Detect which cell encompasses the target text, then output its [X, Y] center coordinate. 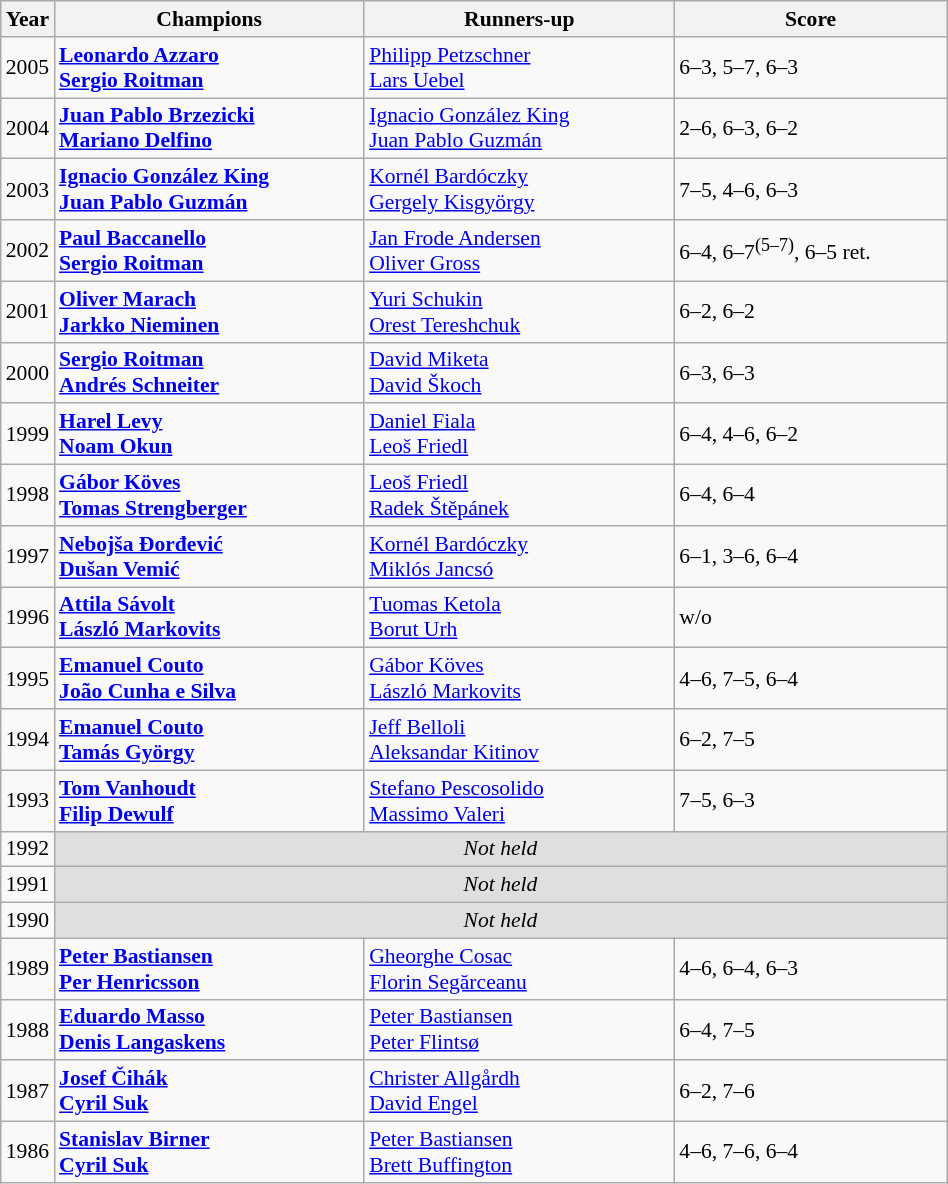
Daniel Fiala Leoš Friedl [519, 434]
1998 [28, 496]
2003 [28, 190]
Gábor Köves László Markovits [519, 678]
6–1, 3–6, 6–4 [810, 556]
Leoš Friedl Radek Štěpánek [519, 496]
Jeff Belloli Aleksandar Kitinov [519, 740]
Score [810, 19]
1995 [28, 678]
Kornél Bardóczky Miklós Jancsó [519, 556]
1987 [28, 1092]
4–6, 7–6, 6–4 [810, 1152]
Runners-up [519, 19]
2000 [28, 372]
1991 [28, 885]
Gheorghe Cosac Florin Segărceanu [519, 968]
1988 [28, 1030]
Peter Bastiansen Peter Flintsø [519, 1030]
6–4, 7–5 [810, 1030]
Kornél Bardóczky Gergely Kisgyörgy [519, 190]
Gábor Köves Tomas Strengberger [209, 496]
Paul Baccanello Sergio Roitman [209, 250]
David Miketa David Škoch [519, 372]
6–3, 5–7, 6–3 [810, 68]
1997 [28, 556]
Sergio Roitman Andrés Schneiter [209, 372]
Champions [209, 19]
6–4, 4–6, 6–2 [810, 434]
Stefano Pescosolido Massimo Valeri [519, 800]
7–5, 6–3 [810, 800]
Oliver Marach Jarkko Nieminen [209, 312]
6–3, 6–3 [810, 372]
Juan Pablo Brzezicki Mariano Delfino [209, 128]
Josef Čihák Cyril Suk [209, 1092]
Tom Vanhoudt Filip Dewulf [209, 800]
1994 [28, 740]
2005 [28, 68]
1992 [28, 849]
2001 [28, 312]
4–6, 6–4, 6–3 [810, 968]
1996 [28, 618]
Peter Bastiansen Per Henricsson [209, 968]
Emanuel Couto João Cunha e Silva [209, 678]
6–2, 6–2 [810, 312]
4–6, 7–5, 6–4 [810, 678]
1999 [28, 434]
Christer Allgårdh David Engel [519, 1092]
1986 [28, 1152]
Leonardo Azzaro Sergio Roitman [209, 68]
Stanislav Birner Cyril Suk [209, 1152]
6–4, 6–4 [810, 496]
6–4, 6–7(5–7), 6–5 ret. [810, 250]
6–2, 7–6 [810, 1092]
Attila Sávolt László Markovits [209, 618]
Eduardo Masso Denis Langaskens [209, 1030]
1990 [28, 921]
2004 [28, 128]
2002 [28, 250]
Peter Bastiansen Brett Buffington [519, 1152]
Philipp Petzschner Lars Uebel [519, 68]
Tuomas Ketola Borut Urh [519, 618]
1989 [28, 968]
Nebojša Đorđević Dušan Vemić [209, 556]
Harel Levy Noam Okun [209, 434]
6–2, 7–5 [810, 740]
1993 [28, 800]
w/o [810, 618]
Jan Frode Andersen Oliver Gross [519, 250]
Emanuel Couto Tamás György [209, 740]
Yuri Schukin Orest Tereshchuk [519, 312]
2–6, 6–3, 6–2 [810, 128]
Year [28, 19]
7–5, 4–6, 6–3 [810, 190]
